Identify which cell holds the provided text, then report its (x, y) central coordinate. 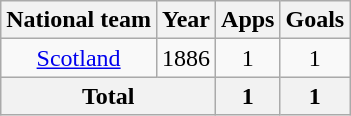
Total (108, 96)
Scotland (79, 58)
1886 (186, 58)
Year (186, 20)
Apps (248, 20)
Goals (315, 20)
National team (79, 20)
